Search for the cell housing the specified text and yield its [x, y] center coordinate. 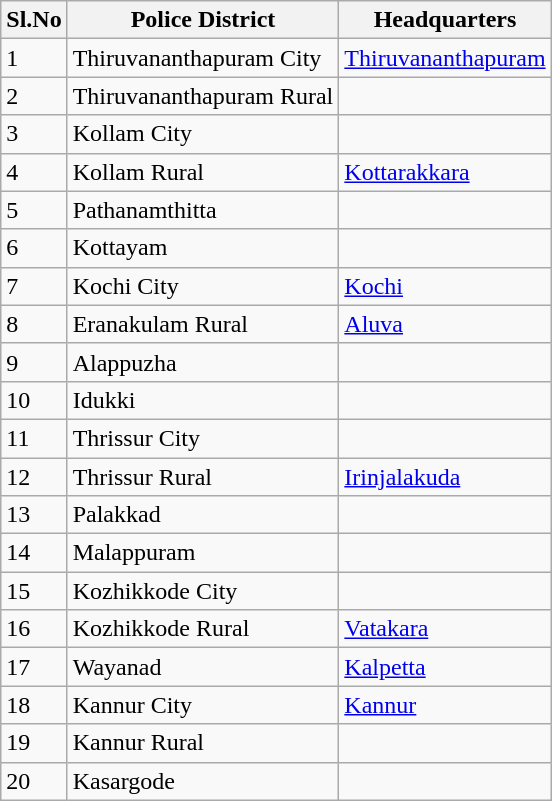
Thrissur Rural [203, 477]
2 [34, 96]
Kochi City [203, 286]
16 [34, 629]
Kannur City [203, 705]
Kasargode [203, 781]
9 [34, 362]
Kannur Rural [203, 743]
11 [34, 438]
Kollam Rural [203, 172]
17 [34, 667]
8 [34, 324]
Alappuzha [203, 362]
Kalpetta [445, 667]
10 [34, 400]
19 [34, 743]
Thiruvananthapuram Rural [203, 96]
4 [34, 172]
Thiruvananthapuram City [203, 58]
Kozhikkode Rural [203, 629]
Thiruvananthapuram [445, 58]
1 [34, 58]
Kochi [445, 286]
Aluva [445, 324]
3 [34, 134]
Thrissur City [203, 438]
Pathanamthitta [203, 210]
5 [34, 210]
6 [34, 248]
Irinjalakuda [445, 477]
20 [34, 781]
Palakkad [203, 515]
Malappuram [203, 553]
Vatakara [445, 629]
12 [34, 477]
13 [34, 515]
Kottayam [203, 248]
Kottarakkara [445, 172]
15 [34, 591]
Wayanad [203, 667]
Eranakulam Rural [203, 324]
Police District [203, 20]
18 [34, 705]
14 [34, 553]
Idukki [203, 400]
Sl.No [34, 20]
Headquarters [445, 20]
7 [34, 286]
Kannur [445, 705]
Kozhikkode City [203, 591]
Kollam City [203, 134]
